Detect which cell encompasses the target text, then output its (X, Y) center coordinate. 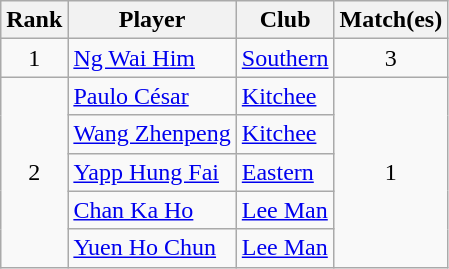
Southern (285, 58)
Yuen Ho Chun (152, 248)
Rank (34, 20)
Eastern (285, 172)
Paulo César (152, 96)
Match(es) (391, 20)
Ng Wai Him (152, 58)
Wang Zhenpeng (152, 134)
Player (152, 20)
3 (391, 58)
Yapp Hung Fai (152, 172)
2 (34, 172)
Club (285, 20)
Chan Ka Ho (152, 210)
